Detect which cell encompasses the target text, then output its [X, Y] center coordinate. 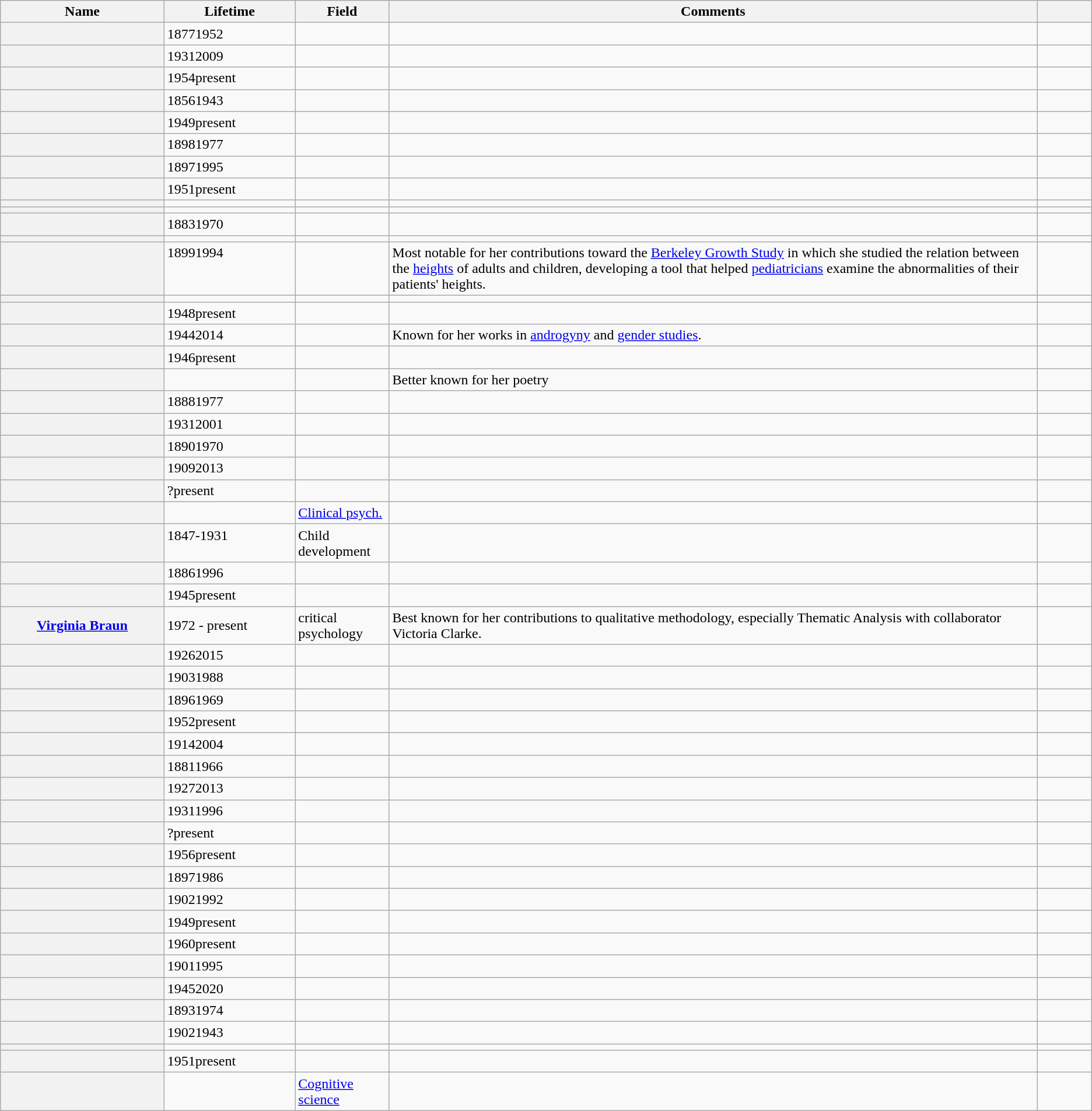
19021992 [229, 899]
Comments [713, 12]
1954present [229, 78]
18901970 [229, 446]
Lifetime [229, 12]
19272013 [229, 788]
Virginia Braun [83, 625]
18831970 [229, 224]
1948present [229, 313]
critical psychology [342, 625]
1946present [229, 358]
19442014 [229, 335]
18861996 [229, 573]
19312001 [229, 424]
1847-1931 [229, 542]
Child development [342, 542]
1972 - present [229, 625]
18971986 [229, 877]
18811966 [229, 766]
19031988 [229, 678]
19262015 [229, 656]
19011995 [229, 966]
18931974 [229, 1011]
Cognitive science [342, 1092]
19311996 [229, 811]
18561943 [229, 100]
1945present [229, 595]
1956present [229, 855]
18881977 [229, 402]
Best known for her contributions to qualitative methodology, especially Thematic Analysis with collaborator Victoria Clarke. [713, 625]
19092013 [229, 468]
Field [342, 12]
Name [83, 12]
19021943 [229, 1033]
1960present [229, 944]
Better known for her poetry [713, 380]
19312009 [229, 56]
19452020 [229, 989]
19142004 [229, 744]
18961969 [229, 700]
Clinical psych. [342, 513]
18981977 [229, 145]
18991994 [229, 269]
18971995 [229, 167]
18771952 [229, 34]
1952present [229, 722]
Known for her works in androgyny and gender studies. [713, 335]
